Pinpoint the cell where the given text exists, returning its (x, y) midpoint coordinate. 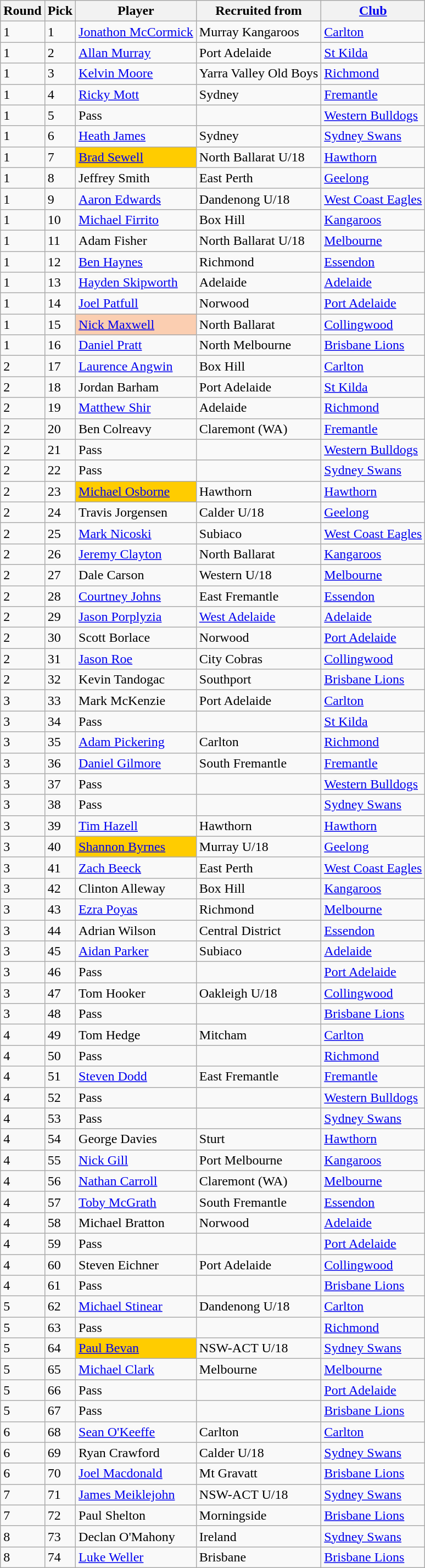
Jeremy Clayton (136, 554)
23 (60, 491)
Ezra Poyas (136, 909)
12 (60, 262)
Paul Shelton (136, 1515)
Central District (259, 931)
Allan Murray (136, 53)
Scott Borlace (136, 638)
City Cobras (259, 659)
Mark McKenzie (136, 701)
Aidan Parker (136, 951)
West Adelaide (259, 617)
22 (60, 471)
54 (60, 1139)
67 (60, 1411)
Adam Pickering (136, 742)
Joel Patfull (136, 304)
Jordan Barham (136, 387)
69 (60, 1453)
Courtney Johns (136, 596)
Oakleigh U/18 (259, 993)
Ben Colreavy (136, 429)
Murray U/18 (259, 847)
Sean O'Keeffe (136, 1432)
Brisbane (259, 1557)
48 (60, 1014)
42 (60, 888)
13 (60, 283)
Toby McGrath (136, 1202)
62 (60, 1307)
Tom Hooker (136, 993)
Western U/18 (259, 575)
50 (60, 1056)
Steven Dodd (136, 1077)
40 (60, 847)
31 (60, 659)
53 (60, 1118)
Laurence Angwin (136, 366)
51 (60, 1077)
Mark Nicoski (136, 533)
Matthew Shir (136, 408)
Michael Stinear (136, 1307)
Travis Jorgensen (136, 512)
Luke Weller (136, 1557)
Clinton Alleway (136, 888)
Ben Haynes (136, 262)
Jason Roe (136, 659)
26 (60, 554)
Kelvin Moore (136, 74)
32 (60, 680)
56 (60, 1181)
15 (60, 324)
Daniel Pratt (136, 345)
68 (60, 1432)
27 (60, 575)
38 (60, 805)
30 (60, 638)
29 (60, 617)
10 (60, 220)
Dale Carson (136, 575)
43 (60, 909)
Steven Eichner (136, 1264)
Ryan Crawford (136, 1453)
Aaron Edwards (136, 199)
74 (60, 1557)
39 (60, 826)
Shannon Byrnes (136, 847)
Port Melbourne (259, 1160)
44 (60, 931)
58 (60, 1223)
33 (60, 701)
Nick Maxwell (136, 324)
73 (60, 1536)
Ireland (259, 1536)
60 (60, 1264)
66 (60, 1390)
Adrian Wilson (136, 931)
Jason Porplyzia (136, 617)
18 (60, 387)
61 (60, 1286)
Morningside (259, 1515)
Round (23, 11)
70 (60, 1474)
9 (60, 199)
17 (60, 366)
64 (60, 1348)
34 (60, 721)
72 (60, 1515)
Mitcham (259, 1035)
Jeffrey Smith (136, 178)
Heath James (136, 136)
Southport (259, 680)
19 (60, 408)
Sturt (259, 1139)
James Meiklejohn (136, 1494)
Adam Fisher (136, 240)
47 (60, 993)
21 (60, 450)
Tim Hazell (136, 826)
25 (60, 533)
Player (136, 11)
Zach Beeck (136, 867)
Ricky Mott (136, 94)
28 (60, 596)
Paul Bevan (136, 1348)
52 (60, 1097)
16 (60, 345)
Jonathon McCormick (136, 32)
41 (60, 867)
14 (60, 304)
20 (60, 429)
55 (60, 1160)
49 (60, 1035)
Michael Clark (136, 1369)
Michael Osborne (136, 491)
Pick (60, 11)
57 (60, 1202)
Michael Firrito (136, 220)
46 (60, 972)
Murray Kangaroos (259, 32)
Joel Macdonald (136, 1474)
Hayden Skipworth (136, 283)
35 (60, 742)
59 (60, 1244)
Yarra Valley Old Boys (259, 74)
37 (60, 784)
Tom Hedge (136, 1035)
11 (60, 240)
Recruited from (259, 11)
24 (60, 512)
Daniel Gilmore (136, 763)
63 (60, 1328)
45 (60, 951)
65 (60, 1369)
Nick Gill (136, 1160)
71 (60, 1494)
Nathan Carroll (136, 1181)
North Melbourne (259, 345)
George Davies (136, 1139)
Michael Bratton (136, 1223)
Declan O'Mahony (136, 1536)
Brad Sewell (136, 157)
Club (373, 11)
Mt Gravatt (259, 1474)
36 (60, 763)
Kevin Tandogac (136, 680)
